Search for the cell housing the specified text and yield its (x, y) center coordinate. 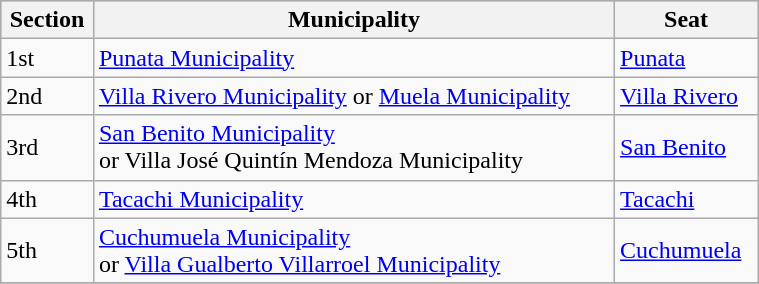
2nd (48, 96)
3rd (48, 148)
Cuchumuela Municipality or Villa Gualberto Villarroel Municipality (354, 250)
Section (48, 20)
Punata (686, 58)
San Benito Municipality or Villa José Quintín Mendoza Municipality (354, 148)
San Benito (686, 148)
4th (48, 199)
Municipality (354, 20)
Villa Rivero (686, 96)
Seat (686, 20)
Villa Rivero Municipality or Muela Municipality (354, 96)
Tacachi (686, 199)
Punata Municipality (354, 58)
5th (48, 250)
1st (48, 58)
Tacachi Municipality (354, 199)
Cuchumuela (686, 250)
